Scan for the cell matching the given text and deliver its [x, y] coordinate at center. 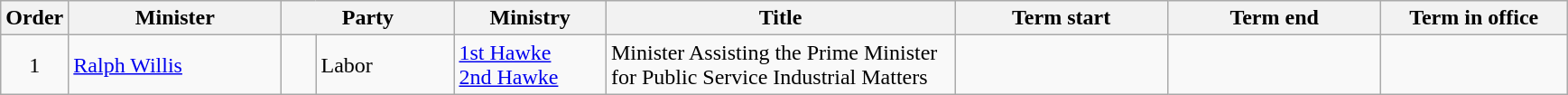
Order [34, 18]
1st Hawke2nd Hawke [531, 65]
Ralph Willis [175, 65]
Minister [175, 18]
Term end [1275, 18]
Party [368, 18]
Labor [385, 65]
Term start [1062, 18]
Minister Assisting the Prime Minister for Public Service Industrial Matters [780, 65]
Term in office [1474, 18]
1 [34, 65]
Title [780, 18]
Ministry [531, 18]
